Capture the cell that displays the provided text and extract its (x, y) central coordinate. 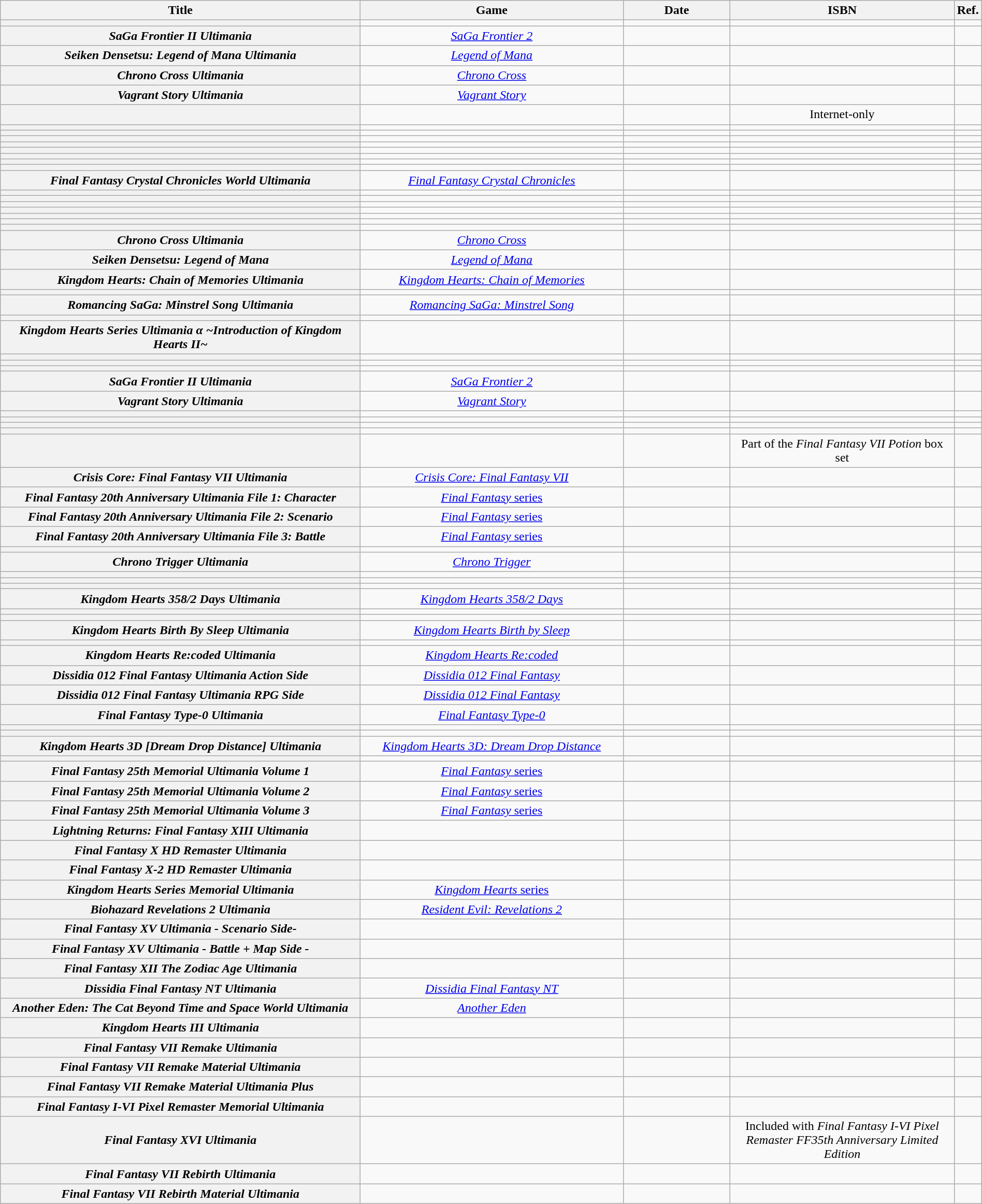
Final Fantasy X HD Remaster Ultimania (180, 850)
Dissidia Final Fantasy NT (492, 988)
Included with Final Fantasy I-VI Pixel Remaster FF35th Anniversary Limited Edition (842, 1140)
Final Fantasy X-2 HD Remaster Ultimania (180, 870)
Final Fantasy I-VI Pixel Remaster Memorial Ultimania (180, 1107)
Kingdom Hearts 358/2 Days (492, 599)
Final Fantasy 25th Memorial Ultimania Volume 2 (180, 791)
Kingdom Hearts: Chain of Memories Ultimania (180, 279)
Final Fantasy 25th Memorial Ultimania Volume 3 (180, 811)
Kingdom Hearts Series Memorial Ultimania (180, 890)
Romancing SaGa: Minstrel Song Ultimania (180, 305)
Final Fantasy XII The Zodiac Age Ultimania (180, 968)
Dissidia 012 Final Fantasy Ultimania RPG Side (180, 695)
Another Eden (492, 1008)
Date (676, 10)
Final Fantasy 20th Anniversary Ultimania File 2: Scenario (180, 517)
Final Fantasy VII Remake Material Ultimania (180, 1067)
Chrono Trigger (492, 562)
Kingdom Hearts 358/2 Days Ultimania (180, 599)
Final Fantasy Type-0 (492, 714)
Kingdom Hearts Birth by Sleep (492, 630)
Kingdom Hearts Birth By Sleep Ultimania (180, 630)
Kingdom Hearts Re:coded (492, 655)
Seiken Densetsu: Legend of Mana Ultimania (180, 55)
ISBN (842, 10)
Final Fantasy 20th Anniversary Ultimania File 1: Character (180, 497)
Final Fantasy 20th Anniversary Ultimania File 3: Battle (180, 536)
Final Fantasy XVI Ultimania (180, 1140)
Final Fantasy VII Remake Material Ultimania Plus (180, 1087)
Final Fantasy XV Ultimania - Battle + Map Side - (180, 949)
Chrono Trigger Ultimania (180, 562)
Dissidia 012 Final Fantasy Ultimania Action Side (180, 675)
Final Fantasy Type-0 Ultimania (180, 714)
Internet-only (842, 114)
Kingdom Hearts Series Ultimania α ~Introduction of Kingdom Hearts II~ (180, 338)
Kingdom Hearts III Ultimania (180, 1027)
Kingdom Hearts 3D [Dream Drop Distance] Ultimania (180, 746)
Final Fantasy XV Ultimania - Scenario Side- (180, 929)
Crisis Core: Final Fantasy VII (492, 477)
Ref. (967, 10)
Game (492, 10)
Crisis Core: Final Fantasy VII Ultimania (180, 477)
Another Eden: The Cat Beyond Time and Space World Ultimania (180, 1008)
Kingdom Hearts Re:coded Ultimania (180, 655)
Final Fantasy Crystal Chronicles (492, 180)
Biohazard Revelations 2 Ultimania (180, 909)
Final Fantasy 25th Memorial Ultimania Volume 1 (180, 771)
Kingdom Hearts: Chain of Memories (492, 279)
Final Fantasy VII Rebirth Material Ultimania (180, 1194)
Romancing SaGa: Minstrel Song (492, 305)
Resident Evil: Revelations 2 (492, 909)
Lightning Returns: Final Fantasy XIII Ultimania (180, 830)
Final Fantasy Crystal Chronicles World Ultimania (180, 180)
Title (180, 10)
Part of the Final Fantasy VII Potion box set (842, 451)
Kingdom Hearts series (492, 890)
Final Fantasy VII Remake Ultimania (180, 1047)
Seiken Densetsu: Legend of Mana (180, 260)
Final Fantasy VII Rebirth Ultimania (180, 1174)
Kingdom Hearts 3D: Dream Drop Distance (492, 746)
Dissidia Final Fantasy NT Ultimania (180, 988)
